Find where the given text appears and provide that cell's center as (x, y) coordinate. 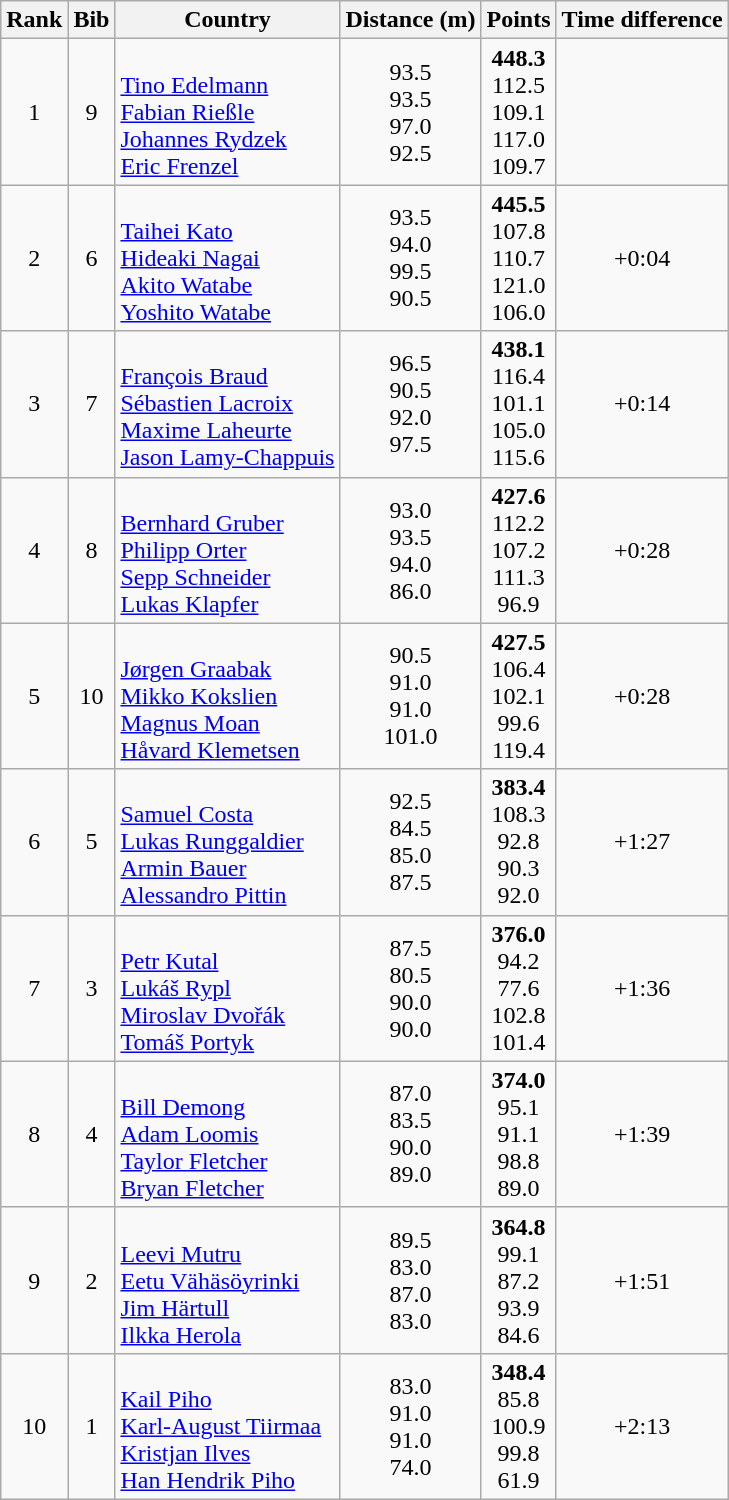
83.091.091.074.0 (410, 1426)
Distance (m) (410, 20)
+1:36 (642, 988)
Leevi MutruEetu VähäsöyrinkiJim HärtullIlkka Herola (228, 1280)
448.3112.5109.1117.0109.7 (518, 112)
+1:27 (642, 842)
438.1116.4101.1105.0115.6 (518, 404)
93.594.099.590.5 (410, 258)
+1:39 (642, 1134)
Petr KutalLukáš RyplMiroslav DvořákTomáš Portyk (228, 988)
383.4108.392.890.392.0 (518, 842)
François BraudSébastien LacroixMaxime LaheurteJason Lamy-Chappuis (228, 404)
96.590.592.097.5 (410, 404)
Rank (34, 20)
Samuel CostaLukas RunggaldierArmin BauerAlessandro Pittin (228, 842)
Bernhard GruberPhilipp OrterSepp SchneiderLukas Klapfer (228, 550)
445.5107.8110.7121.0106.0 (518, 258)
Bill DemongAdam LoomisTaylor FletcherBryan Fletcher (228, 1134)
93.093.594.086.0 (410, 550)
348.485.8100.999.861.9 (518, 1426)
Bib (92, 20)
+0:04 (642, 258)
90.591.091.0101.0 (410, 696)
89.583.087.083.0 (410, 1280)
+2:13 (642, 1426)
364.899.187.293.984.6 (518, 1280)
374.095.191.198.889.0 (518, 1134)
87.580.590.090.0 (410, 988)
Country (228, 20)
Tino EdelmannFabian RießleJohannes RydzekEric Frenzel (228, 112)
Jørgen GraabakMikko KokslienMagnus MoanHåvard Klemetsen (228, 696)
Taihei KatoHideaki NagaiAkito WatabeYoshito Watabe (228, 258)
+0:14 (642, 404)
+1:51 (642, 1280)
376.094.277.6102.8101.4 (518, 988)
Points (518, 20)
93.593.597.092.5 (410, 112)
427.6112.2107.2111.396.9 (518, 550)
87.083.590.089.0 (410, 1134)
Kail PihoKarl-August TiirmaaKristjan IlvesHan Hendrik Piho (228, 1426)
427.5106.4102.199.6119.4 (518, 696)
92.584.585.087.5 (410, 842)
Time difference (642, 20)
